Return [x, y] of the center of cell containing provided text 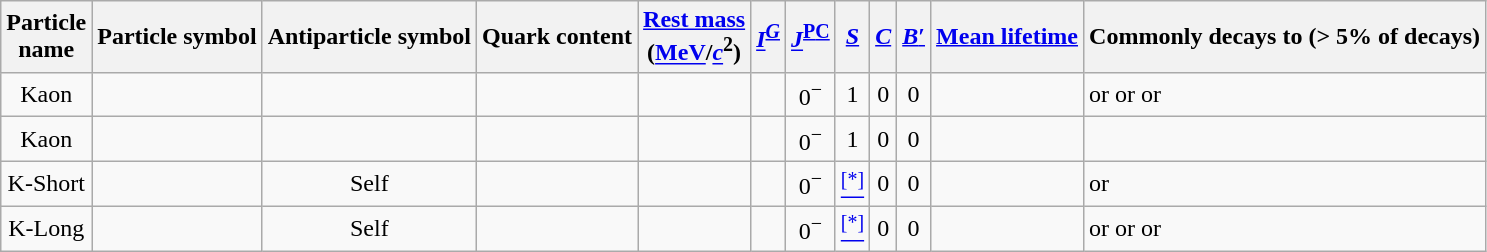
S [852, 37]
K-Long [46, 228]
K-Short [46, 184]
C [884, 37]
or [1285, 184]
B′ [914, 37]
Rest mass(MeV/c2) [694, 37]
Quark content [558, 37]
IG [768, 37]
Antiparticle symbol [369, 37]
Particlename [46, 37]
Particle symbol [177, 37]
Mean lifetime [1008, 37]
JPC [811, 37]
Commonly decays to (> 5% of decays) [1285, 37]
